Provide the [X, Y] coordinate of the cell's center where the given text is located.  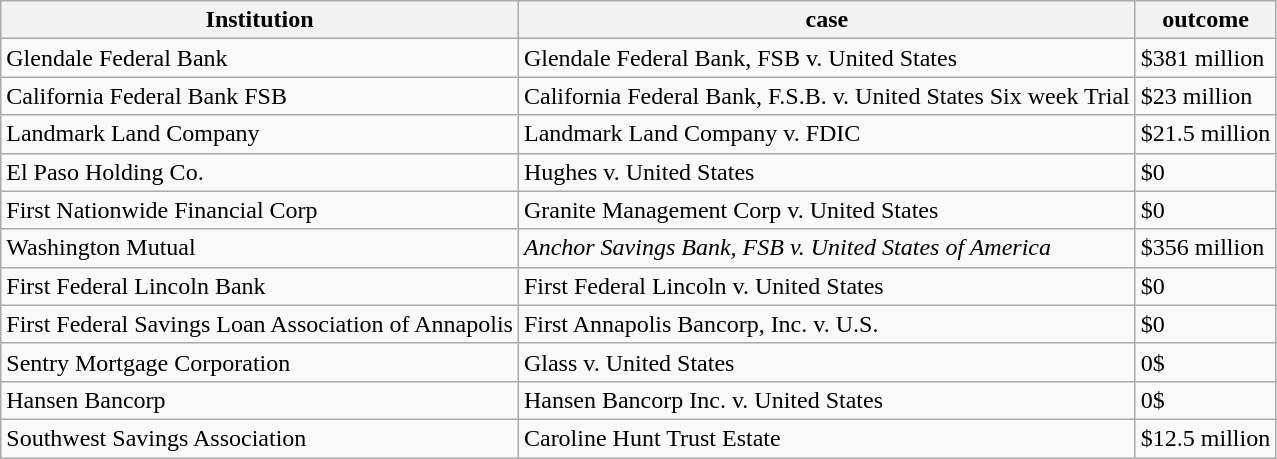
Hansen Bancorp Inc. v. United States [826, 400]
$381 million [1205, 58]
Glendale Federal Bank [260, 58]
Landmark Land Company v. FDIC [826, 134]
First Federal Lincoln Bank [260, 286]
Washington Mutual [260, 248]
Southwest Savings Association [260, 438]
Caroline Hunt Trust Estate [826, 438]
California Federal Bank FSB [260, 96]
$356 million [1205, 248]
First Annapolis Bancorp, Inc. v. U.S. [826, 324]
Granite Management Corp v. United States [826, 210]
First Nationwide Financial Corp [260, 210]
Glass v. United States [826, 362]
$23 million [1205, 96]
Hansen Bancorp [260, 400]
First Federal Lincoln v. United States [826, 286]
First Federal Savings Loan Association of Annapolis [260, 324]
California Federal Bank, F.S.B. v. United States Six week Trial [826, 96]
Hughes v. United States [826, 172]
Sentry Mortgage Corporation [260, 362]
outcome [1205, 20]
$12.5 million [1205, 438]
Institution [260, 20]
El Paso Holding Co. [260, 172]
Anchor Savings Bank, FSB v. United States of America [826, 248]
Glendale Federal Bank, FSB v. United States [826, 58]
$21.5 million [1205, 134]
case [826, 20]
Landmark Land Company [260, 134]
